Search for the cell housing the specified text and yield its (X, Y) center coordinate. 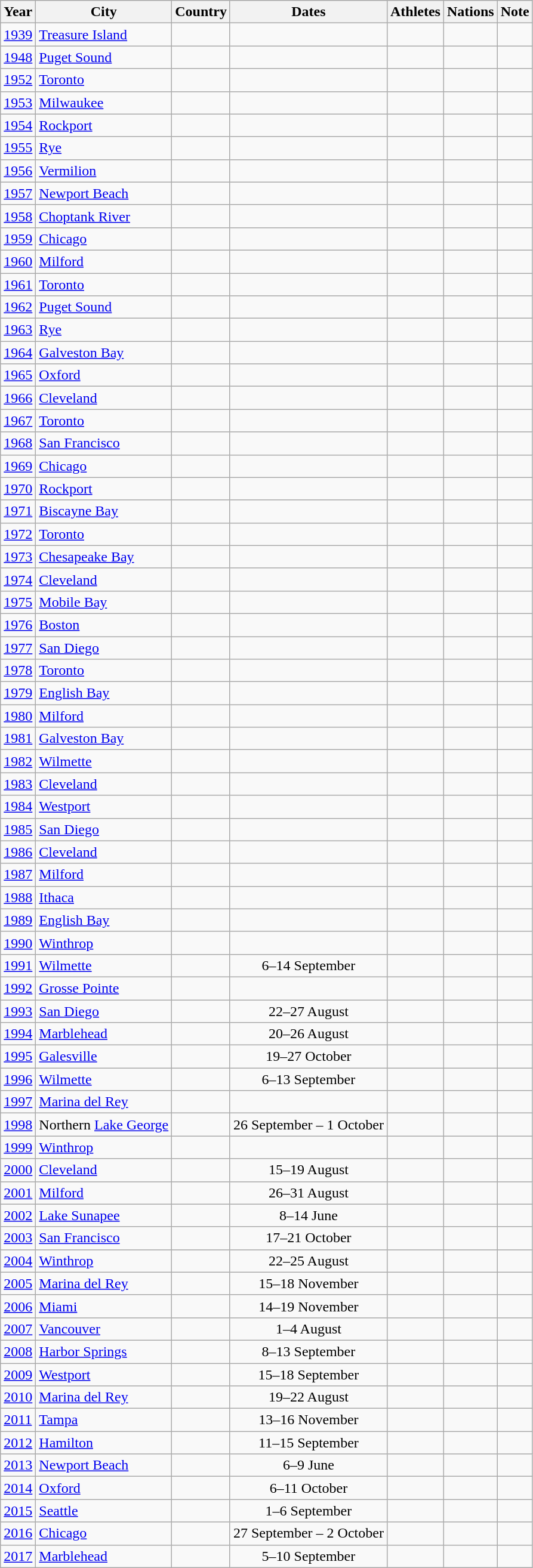
Grosse Pointe (104, 988)
2001 (18, 1193)
1962 (18, 307)
1981 (18, 739)
19–27 October (308, 1057)
1–6 September (308, 1511)
Nations (470, 12)
1990 (18, 943)
Vancouver (104, 1329)
City (104, 12)
22–25 August (308, 1261)
1966 (18, 398)
Biscayne Bay (104, 511)
1961 (18, 285)
15–18 September (308, 1374)
6–14 September (308, 965)
2016 (18, 1533)
Harbor Springs (104, 1351)
2011 (18, 1420)
1983 (18, 784)
1967 (18, 421)
2000 (18, 1170)
2007 (18, 1329)
6–9 June (308, 1465)
Galesville (104, 1057)
22–27 August (308, 1011)
2009 (18, 1374)
2005 (18, 1283)
1976 (18, 625)
1939 (18, 35)
Lake Sunapee (104, 1215)
1996 (18, 1079)
1991 (18, 965)
1971 (18, 511)
20–26 August (308, 1034)
2003 (18, 1238)
1964 (18, 353)
Note (514, 12)
1997 (18, 1102)
1953 (18, 103)
Choptank River (104, 216)
1952 (18, 80)
1979 (18, 693)
5–10 September (308, 1556)
1984 (18, 807)
Year (18, 12)
Hamilton (104, 1443)
Northern Lake George (104, 1125)
1970 (18, 489)
1993 (18, 1011)
17–21 October (308, 1238)
Ithaca (104, 897)
Miami (104, 1306)
1975 (18, 602)
1948 (18, 57)
Athletes (415, 12)
1968 (18, 443)
1992 (18, 988)
1957 (18, 193)
2015 (18, 1511)
1986 (18, 852)
1958 (18, 216)
8–14 June (308, 1215)
1987 (18, 875)
2012 (18, 1443)
6–11 October (308, 1488)
2017 (18, 1556)
1956 (18, 171)
27 September – 2 October (308, 1533)
19–22 August (308, 1397)
Milwaukee (104, 103)
1978 (18, 671)
Treasure Island (104, 35)
2013 (18, 1465)
1994 (18, 1034)
2002 (18, 1215)
2008 (18, 1351)
14–19 November (308, 1306)
Chesapeake Bay (104, 557)
1963 (18, 330)
6–13 September (308, 1079)
1985 (18, 829)
26–31 August (308, 1193)
1955 (18, 148)
26 September – 1 October (308, 1125)
15–19 August (308, 1170)
8–13 September (308, 1351)
Boston (104, 625)
1988 (18, 897)
1982 (18, 761)
1972 (18, 534)
1977 (18, 647)
Mobile Bay (104, 602)
1989 (18, 920)
1959 (18, 239)
15–18 November (308, 1283)
13–16 November (308, 1420)
1995 (18, 1057)
1–4 August (308, 1329)
2014 (18, 1488)
1980 (18, 716)
1999 (18, 1147)
Country (201, 12)
1998 (18, 1125)
2004 (18, 1261)
1974 (18, 579)
1973 (18, 557)
1960 (18, 261)
2006 (18, 1306)
Tampa (104, 1420)
Seattle (104, 1511)
1965 (18, 375)
Vermilion (104, 171)
11–15 September (308, 1443)
Dates (308, 12)
1969 (18, 466)
1954 (18, 125)
2010 (18, 1397)
